Provide the (X, Y) coordinate of the cell's center where the given text is located.  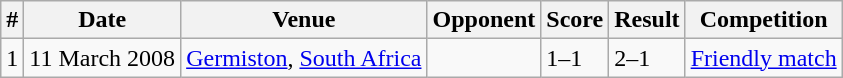
Competition (764, 20)
# (12, 20)
Germiston, South Africa (304, 58)
Date (102, 20)
Score (575, 20)
Result (647, 20)
Friendly match (764, 58)
2–1 (647, 58)
Opponent (484, 20)
Venue (304, 20)
1–1 (575, 58)
1 (12, 58)
11 March 2008 (102, 58)
